Provide the (X, Y) coordinate of the cell's center where the given text is located.  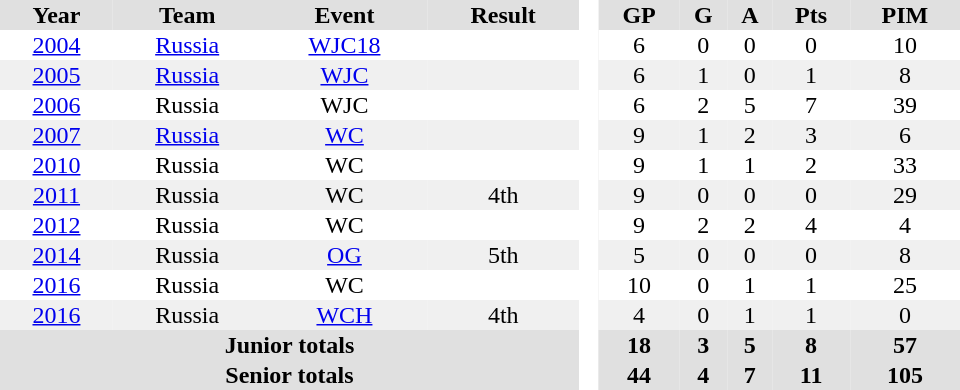
WJC18 (344, 45)
25 (905, 285)
GP (639, 15)
18 (639, 345)
Year (56, 15)
2005 (56, 75)
A (750, 15)
2004 (56, 45)
33 (905, 165)
Senior totals (290, 375)
Team (187, 15)
44 (639, 375)
29 (905, 195)
OG (344, 255)
2006 (56, 105)
11 (811, 375)
2007 (56, 135)
57 (905, 345)
Result (504, 15)
2011 (56, 195)
105 (905, 375)
2014 (56, 255)
Pts (811, 15)
Event (344, 15)
39 (905, 105)
WCH (344, 315)
G (703, 15)
PIM (905, 15)
2010 (56, 165)
5th (504, 255)
Junior totals (290, 345)
2012 (56, 225)
